Pinpoint the cell where the given text exists, returning its [X, Y] midpoint coordinate. 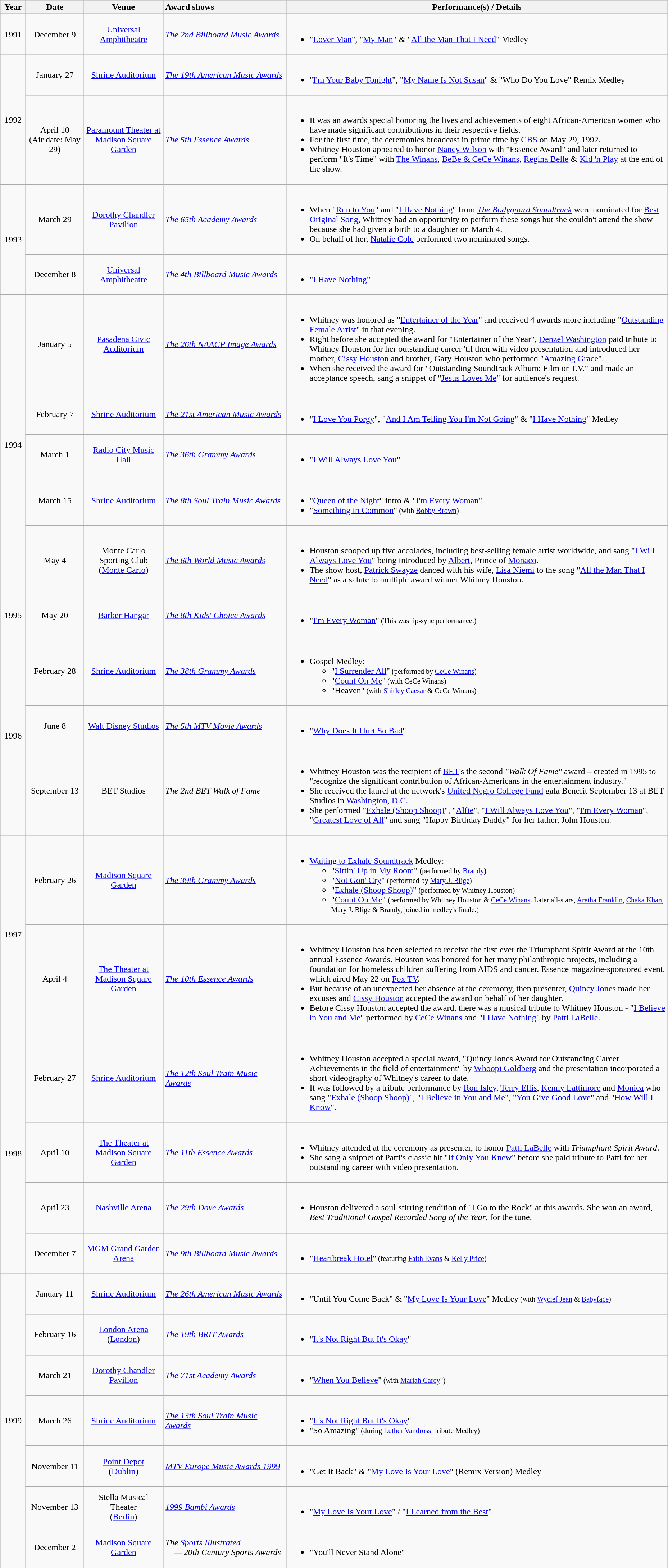
January 5 [55, 344]
"Heartbreak Hotel" (featuring Faith Evans & Kelly Price) [477, 1253]
September 13 [55, 791]
"I'm Every Woman" (This was lip-sync performance.) [477, 616]
February 27 [55, 1078]
The 13th Soul Train Music Awards [224, 1421]
March 15 [55, 500]
The 12th Soul Train Music Awards [224, 1078]
February 28 [55, 671]
Performance(s) / Details [477, 7]
The 39th Grammy Awards [224, 880]
March 29 [55, 219]
The 38th Grammy Awards [224, 671]
The 8th Kids' Choice Awards [224, 616]
The 11th Essence Awards [224, 1153]
1997 [13, 934]
"I Will Always Love You" [477, 454]
The 9th Billboard Music Awards [224, 1253]
Pasadena Civic Auditorium [124, 344]
January 27 [55, 75]
March 21 [55, 1375]
1995 [13, 616]
London Arena(London) [124, 1335]
November 13 [55, 1507]
May 20 [55, 616]
May 4 [55, 560]
1992 [13, 119]
February 16 [55, 1335]
The 19th American Music Awards [224, 75]
"I Love You Porgy", "And I Am Telling You I'm Not Going" & "I Have Nothing" Medley [477, 414]
June 8 [55, 726]
The 2nd Billboard Music Awards [224, 35]
February 7 [55, 414]
The 21st American Music Awards [224, 414]
"You'll Never Stand Alone" [477, 1548]
Paramount Theater at Madison Square Garden [124, 140]
March 26 [55, 1421]
December 8 [55, 275]
December 7 [55, 1253]
1999 [13, 1421]
Stella Musical Theater(Berlin) [124, 1507]
Barker Hangar [124, 616]
1994 [13, 445]
The 4th Billboard Music Awards [224, 275]
The 6th World Music Awards [224, 560]
"Why Does It Hurt So Bad" [477, 726]
November 11 [55, 1466]
The 19th BRIT Awards [224, 1335]
December 9 [55, 35]
"I Have Nothing" [477, 275]
MTV Europe Music Awards 1999 [224, 1466]
Date [55, 7]
"Until You Come Back" & "My Love Is Your Love" Medley (with Wyclef Jean & Babyface) [477, 1294]
March 1 [55, 454]
Venue [124, 7]
"Lover Man", "My Man" & "All the Man That I Need" Medley [477, 35]
Award shows [224, 7]
MGM Grand Garden Arena [124, 1253]
April 10(Air date: May 29) [55, 140]
The 36th Grammy Awards [224, 454]
January 11 [55, 1294]
"When You Believe" (with Mariah Carey") [477, 1375]
"My Love Is Your Love" / "I Learned from the Best" [477, 1507]
Radio City Music Hall [124, 454]
Nashville Arena [124, 1208]
"I'm Your Baby Tonight", "My Name Is Not Susan" & "Who Do You Love" Remix Medley [477, 75]
"It's Not Right But It's Okay""So Amazing" (during Luther Vandross Tribute Medley) [477, 1421]
The Sports Illustrated — 20th Century Sports Awards [224, 1548]
April 10 [55, 1153]
The 71st Academy Awards [224, 1375]
Year [13, 7]
Point Depot(Dublin) [124, 1466]
1993 [13, 239]
December 2 [55, 1548]
The 5th MTV Movie Awards [224, 726]
"Get It Back" & "My Love Is Your Love" (Remix Version) Medley [477, 1466]
February 26 [55, 880]
The 10th Essence Awards [224, 979]
The 29th Dove Awards [224, 1208]
Monte Carlo Sporting Club(Monte Carlo) [124, 560]
1991 [13, 35]
The 5th Essence Awards [224, 140]
Gospel Medley:"I Surrender All" (performed by CeCe Winans)"Count On Me" (with CeCe Winans)"Heaven" (with Shirley Caesar & CeCe Winans) [477, 671]
The 8th Soul Train Music Awards [224, 500]
1996 [13, 736]
April 23 [55, 1208]
1998 [13, 1153]
The 2nd BET Walk of Fame [224, 791]
The 65th Academy Awards [224, 219]
"Queen of the Night" intro & "I'm Every Woman""Something in Common" (with Bobby Brown) [477, 500]
The 26th NAACP Image Awards [224, 344]
"It's Not Right But It's Okay" [477, 1335]
1999 Bambi Awards [224, 1507]
Walt Disney Studios [124, 726]
April 4 [55, 979]
BET Studios [124, 791]
The 26th American Music Awards [224, 1294]
